Output the (X, Y) coordinate of the center of the cell containing the given text.  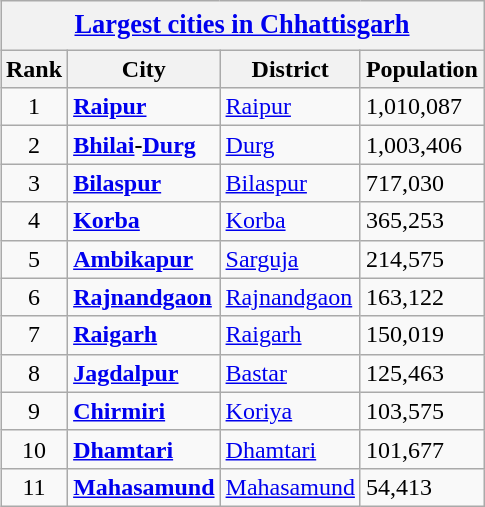
7 (34, 335)
4 (34, 221)
1,003,406 (422, 145)
101,677 (422, 449)
Bastar (290, 373)
City (144, 69)
150,019 (422, 335)
Ambikapur (144, 259)
2 (34, 145)
9 (34, 411)
Rank (34, 69)
8 (34, 373)
Jagdalpur (144, 373)
Koriya (290, 411)
103,575 (422, 411)
Largest cities in Chhattisgarh (242, 26)
214,575 (422, 259)
10 (34, 449)
6 (34, 297)
Chirmiri (144, 411)
Durg (290, 145)
54,413 (422, 487)
717,030 (422, 183)
365,253 (422, 221)
3 (34, 183)
Sarguja (290, 259)
District (290, 69)
163,122 (422, 297)
11 (34, 487)
1 (34, 107)
Population (422, 69)
125,463 (422, 373)
Bhilai-Durg (144, 145)
1,010,087 (422, 107)
5 (34, 259)
